Identify which cell holds the provided text, then report its [x, y] central coordinate. 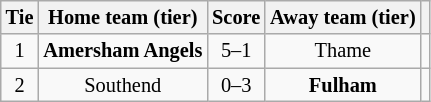
Home team (tier) [122, 17]
2 [20, 85]
Amersham Angels [122, 51]
Thame [342, 51]
Away team (tier) [342, 17]
Score [236, 17]
1 [20, 51]
Southend [122, 85]
Tie [20, 17]
0–3 [236, 85]
Fulham [342, 85]
5–1 [236, 51]
